Output the [x, y] coordinate of the center of the cell containing the given text.  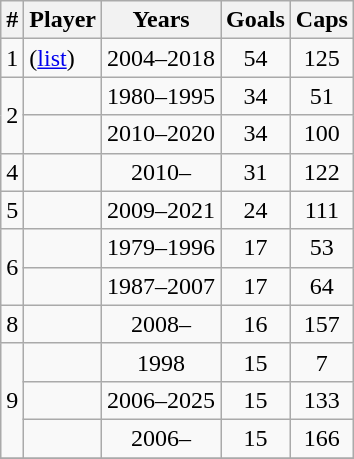
2006– [162, 438]
1998 [162, 362]
6 [12, 267]
64 [322, 286]
# [12, 20]
51 [322, 96]
Player [63, 20]
8 [12, 324]
133 [322, 400]
24 [256, 210]
9 [12, 400]
2009–2021 [162, 210]
2010– [162, 172]
16 [256, 324]
31 [256, 172]
100 [322, 134]
2006–2025 [162, 400]
122 [322, 172]
7 [322, 362]
2 [12, 115]
166 [322, 438]
1980–1995 [162, 96]
5 [12, 210]
54 [256, 58]
2008– [162, 324]
4 [12, 172]
157 [322, 324]
1 [12, 58]
53 [322, 248]
1987–2007 [162, 286]
Caps [322, 20]
1979–1996 [162, 248]
(list) [63, 58]
Years [162, 20]
2010–2020 [162, 134]
125 [322, 58]
111 [322, 210]
2004–2018 [162, 58]
Goals [256, 20]
